Scan for the cell matching the given text and deliver its [X, Y] coordinate at center. 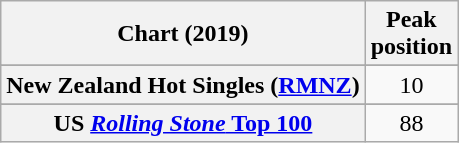
US Rolling Stone Top 100 [183, 123]
Peakposition [411, 34]
New Zealand Hot Singles (RMNZ) [183, 85]
10 [411, 85]
88 [411, 123]
Chart (2019) [183, 34]
